Detect which cell encompasses the target text, then output its (x, y) center coordinate. 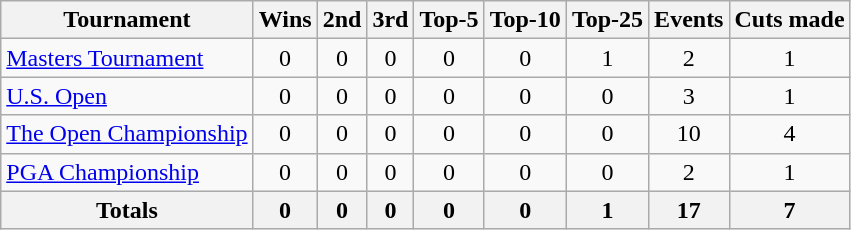
Events (689, 20)
The Open Championship (127, 134)
3rd (390, 20)
2nd (342, 20)
Wins (285, 20)
Top-5 (449, 20)
17 (689, 210)
4 (790, 134)
Masters Tournament (127, 58)
10 (689, 134)
Top-10 (525, 20)
U.S. Open (127, 96)
3 (689, 96)
Tournament (127, 20)
PGA Championship (127, 172)
Top-25 (607, 20)
7 (790, 210)
Cuts made (790, 20)
Totals (127, 210)
